Capture the cell that displays the provided text and extract its (x, y) central coordinate. 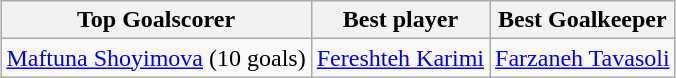
Best Goalkeeper (583, 20)
Fereshteh Karimi (400, 58)
Maftuna Shoyimova (10 goals) (156, 58)
Farzaneh Tavasoli (583, 58)
Top Goalscorer (156, 20)
Best player (400, 20)
